Identify which cell holds the provided text, then report its [x, y] central coordinate. 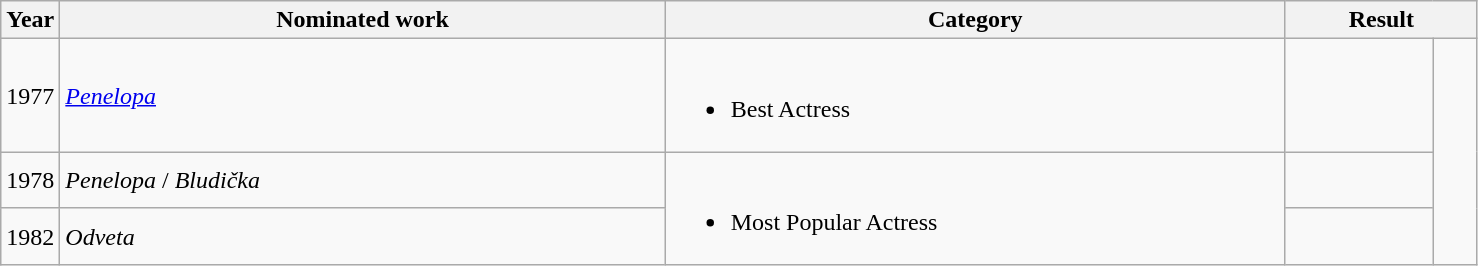
1977 [30, 96]
Most Popular Actress [975, 208]
Odveta [362, 236]
Result [1381, 20]
Best Actress [975, 96]
Penelopa [362, 96]
Nominated work [362, 20]
Category [975, 20]
Year [30, 20]
1982 [30, 236]
1978 [30, 180]
Penelopa / Bludička [362, 180]
